Locate the cell with the specified text and output its (x, y) center coordinate. 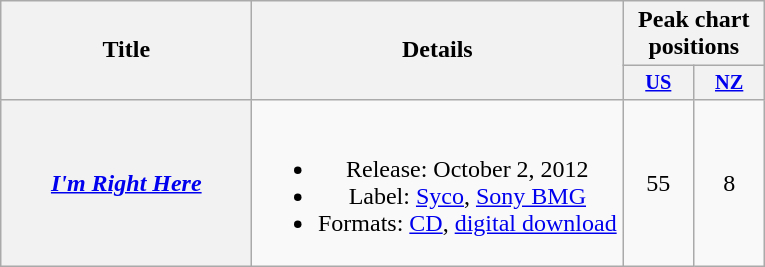
55 (658, 182)
8 (730, 182)
I'm Right Here (126, 182)
Title (126, 50)
Peak chart positions (694, 34)
NZ (730, 83)
Details (438, 50)
US (658, 83)
Release: October 2, 2012Label: Syco, Sony BMGFormats: CD, digital download (438, 182)
